Locate the cell with the specified text and output its (x, y) center coordinate. 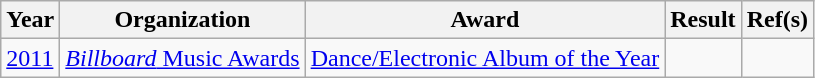
Organization (182, 20)
Billboard Music Awards (182, 58)
Result (703, 20)
2011 (30, 58)
Dance/Electronic Album of the Year (485, 58)
Ref(s) (777, 20)
Year (30, 20)
Award (485, 20)
